From the cell containing the given text, extract its center point as [x, y] coordinate. 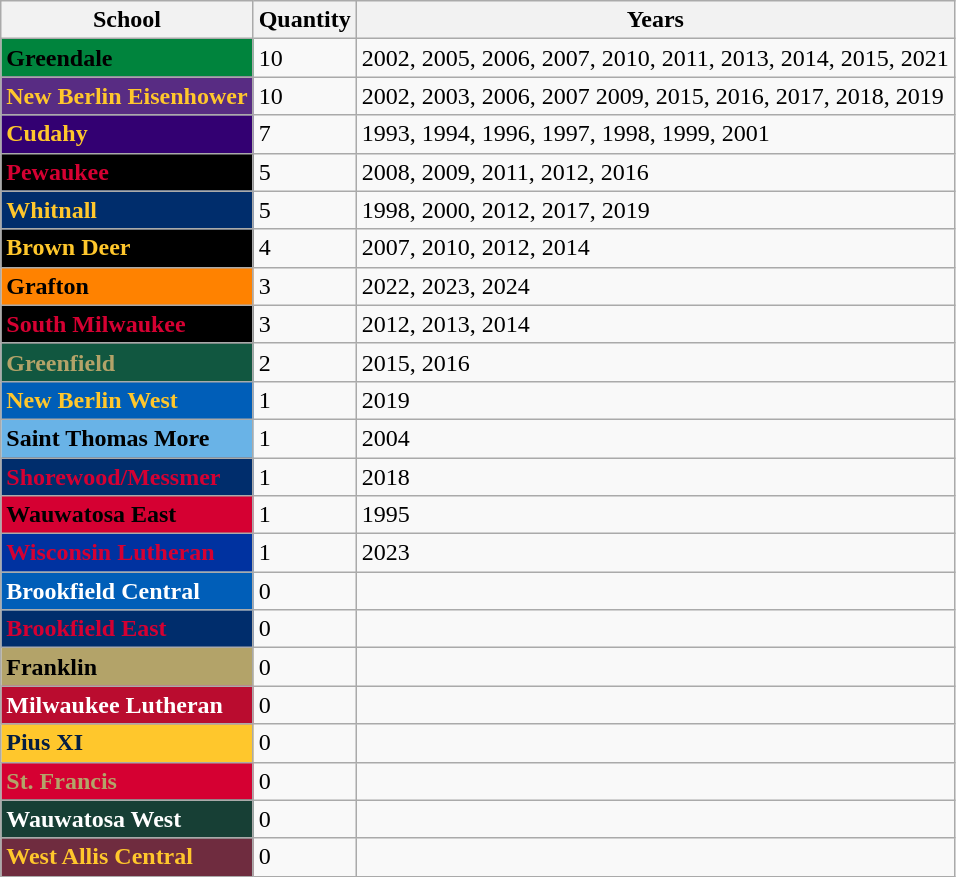
2002, 2003, 2006, 2007 2009, 2015, 2016, 2017, 2018, 2019 [655, 96]
Greenfield [127, 362]
4 [304, 248]
2 [304, 362]
Greendale [127, 58]
2002, 2005, 2006, 2007, 2010, 2011, 2013, 2014, 2015, 2021 [655, 58]
Pewaukee [127, 172]
7 [304, 134]
West Allis Central [127, 857]
2022, 2023, 2024 [655, 286]
2015, 2016 [655, 362]
Years [655, 20]
Brookfield Central [127, 591]
1995 [655, 515]
1998, 2000, 2012, 2017, 2019 [655, 210]
Quantity [304, 20]
New Berlin West [127, 400]
School [127, 20]
Shorewood/Messmer [127, 477]
Pius XI [127, 743]
2008, 2009, 2011, 2012, 2016 [655, 172]
1993, 1994, 1996, 1997, 1998, 1999, 2001 [655, 134]
2023 [655, 553]
2012, 2013, 2014 [655, 324]
Saint Thomas More [127, 438]
Franklin [127, 667]
Brookfield East [127, 629]
Wisconsin Lutheran [127, 553]
Grafton [127, 286]
Wauwatosa West [127, 819]
Brown Deer [127, 248]
2007, 2010, 2012, 2014 [655, 248]
St. Francis [127, 781]
Milwaukee Lutheran [127, 705]
South Milwaukee [127, 324]
New Berlin Eisenhower [127, 96]
2004 [655, 438]
2018 [655, 477]
Cudahy [127, 134]
Wauwatosa East [127, 515]
Whitnall [127, 210]
2019 [655, 400]
